Provide the [x, y] coordinate of the cell's center where the given text is located.  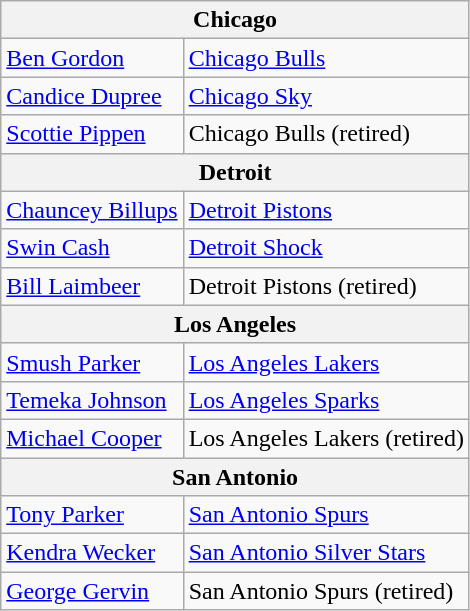
Chicago Sky [326, 96]
Scottie Pippen [92, 134]
Smush Parker [92, 362]
Los Angeles Lakers (retired) [326, 438]
Kendra Wecker [92, 553]
Detroit [236, 172]
Detroit Pistons (retired) [326, 286]
Chicago Bulls (retired) [326, 134]
Los Angeles [236, 324]
Ben Gordon [92, 58]
Los Angeles Sparks [326, 400]
Detroit Pistons [326, 210]
San Antonio Spurs [326, 515]
Bill Laimbeer [92, 286]
San Antonio Spurs (retired) [326, 591]
San Antonio Silver Stars [326, 553]
Tony Parker [92, 515]
Swin Cash [92, 248]
Michael Cooper [92, 438]
George Gervin [92, 591]
Los Angeles Lakers [326, 362]
Chauncey Billups [92, 210]
Chicago [236, 20]
Candice Dupree [92, 96]
Chicago Bulls [326, 58]
Detroit Shock [326, 248]
Temeka Johnson [92, 400]
San Antonio [236, 477]
